Detect which cell encompasses the target text, then output its [X, Y] center coordinate. 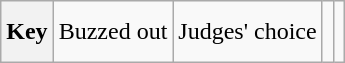
Key [27, 32]
Judges' choice [248, 32]
Buzzed out [113, 32]
